Detect which cell encompasses the target text, then output its [x, y] center coordinate. 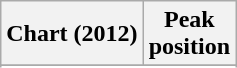
Chart (2012) [72, 34]
Peakposition [189, 34]
